Return [X, Y] of the center of cell containing provided text 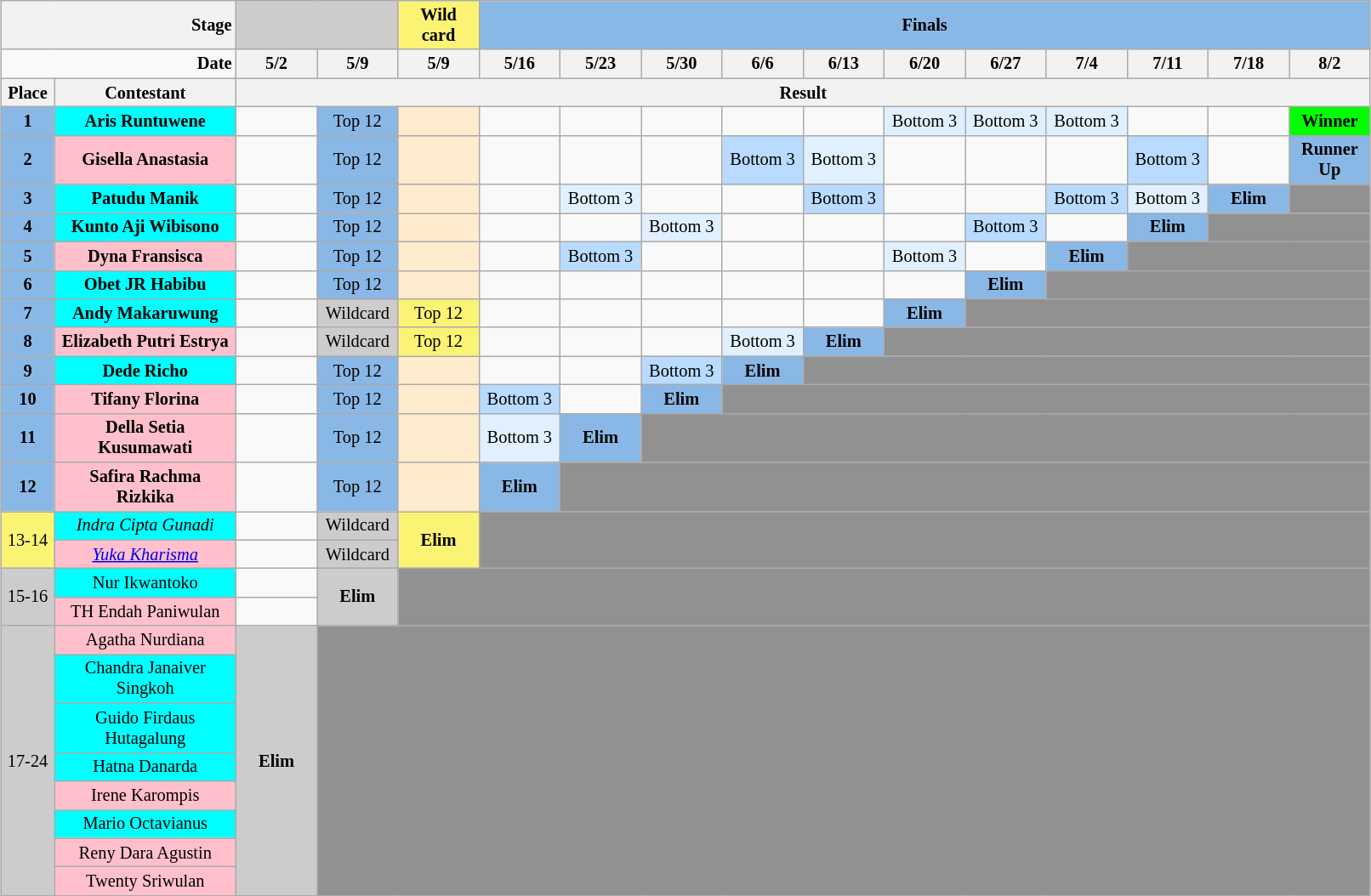
1 [27, 121]
Della Setia Kusumawati [145, 438]
15-16 [27, 597]
5/30 [682, 64]
Nur Ikwantoko [145, 582]
Dede Richo [145, 371]
Aris Runtuwene [145, 121]
Guido Firdaus Hutagalung [145, 728]
Andy Makaruwung [145, 313]
Elizabeth Putri Estrya [145, 342]
Place [27, 93]
6/20 [924, 64]
6/6 [762, 64]
Safira Rachma Rizkika [145, 487]
Indra Cipta Gunadi [145, 525]
Yuka Kharisma [145, 554]
Obet JR Habibu [145, 285]
10 [27, 399]
Agatha Nurdiana [145, 640]
9 [27, 371]
Irene Karompis [145, 795]
Winner [1330, 121]
11 [27, 438]
Reny Dara Agustin [145, 853]
12 [27, 487]
Result [803, 93]
3 [27, 199]
Hatna Danarda [145, 767]
Stage [118, 25]
7/11 [1167, 64]
Wild card [439, 25]
13-14 [27, 539]
Runner Up [1330, 160]
8 [27, 342]
7/4 [1087, 64]
7/18 [1249, 64]
Mario Octavianus [145, 824]
Twenty Sriwulan [145, 881]
5/23 [600, 64]
7 [27, 313]
4 [27, 227]
Patudu Manik [145, 199]
Chandra Janaiver Singkoh [145, 678]
Kunto Aji Wibisono [145, 227]
8/2 [1330, 64]
Date [118, 64]
6/27 [1005, 64]
5/2 [276, 64]
5 [27, 256]
Tifany Florina [145, 399]
6/13 [844, 64]
Finals [924, 25]
Contestant [145, 93]
TH Endah Paniwulan [145, 611]
6 [27, 285]
5/16 [519, 64]
17-24 [27, 760]
Dyna Fransisca [145, 256]
Gisella Anastasia [145, 160]
2 [27, 160]
